Extract the [x, y] coordinate from the center of the cell holding the provided text.  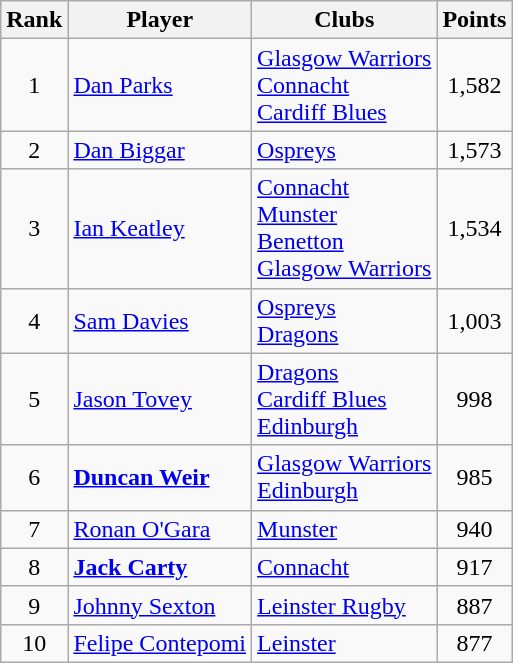
Dan Parks [160, 85]
Connacht [344, 567]
7 [34, 529]
998 [474, 399]
Rank [34, 20]
Glasgow Warriors Connacht Cardiff Blues [344, 85]
1,582 [474, 85]
9 [34, 605]
Munster [344, 529]
8 [34, 567]
Dan Biggar [160, 150]
4 [34, 320]
Points [474, 20]
1,534 [474, 228]
Ospreys Dragons [344, 320]
Johnny Sexton [160, 605]
2 [34, 150]
Sam Davies [160, 320]
10 [34, 643]
940 [474, 529]
Dragons Cardiff Blues Edinburgh [344, 399]
Ian Keatley [160, 228]
917 [474, 567]
1,573 [474, 150]
Ospreys [344, 150]
985 [474, 478]
Ronan O'Gara [160, 529]
Connacht Munster Benetton Glasgow Warriors [344, 228]
5 [34, 399]
Player [160, 20]
Glasgow Warriors Edinburgh [344, 478]
Duncan Weir [160, 478]
1,003 [474, 320]
Clubs [344, 20]
3 [34, 228]
877 [474, 643]
887 [474, 605]
Jason Tovey [160, 399]
1 [34, 85]
Felipe Contepomi [160, 643]
Leinster Rugby [344, 605]
Leinster [344, 643]
Jack Carty [160, 567]
6 [34, 478]
